Locate the cell with the specified text and output its [X, Y] center coordinate. 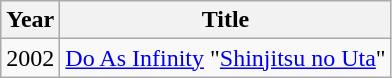
Title [226, 20]
Do As Infinity "Shinjitsu no Uta" [226, 58]
Year [30, 20]
2002 [30, 58]
